Identify which cell holds the provided text, then report its [X, Y] central coordinate. 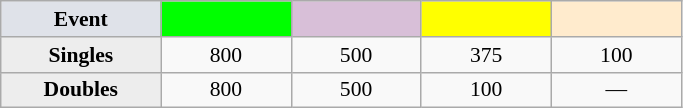
— [616, 90]
375 [486, 55]
Singles [81, 55]
Event [81, 19]
Doubles [81, 90]
